Detect which cell encompasses the target text, then output its [x, y] center coordinate. 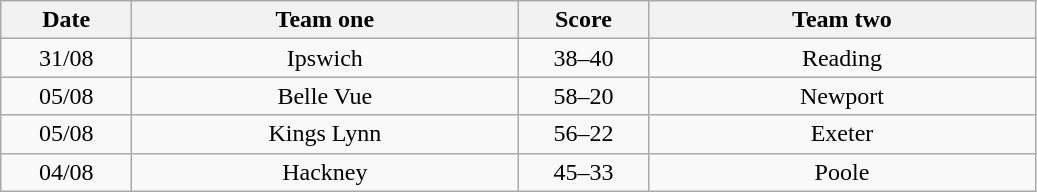
Team two [842, 20]
Team one [325, 20]
Score [584, 20]
31/08 [66, 58]
Reading [842, 58]
Belle Vue [325, 96]
Exeter [842, 134]
Newport [842, 96]
56–22 [584, 134]
45–33 [584, 172]
Date [66, 20]
38–40 [584, 58]
Ipswich [325, 58]
58–20 [584, 96]
Hackney [325, 172]
Kings Lynn [325, 134]
04/08 [66, 172]
Poole [842, 172]
